Capture the cell that displays the provided text and extract its [X, Y] central coordinate. 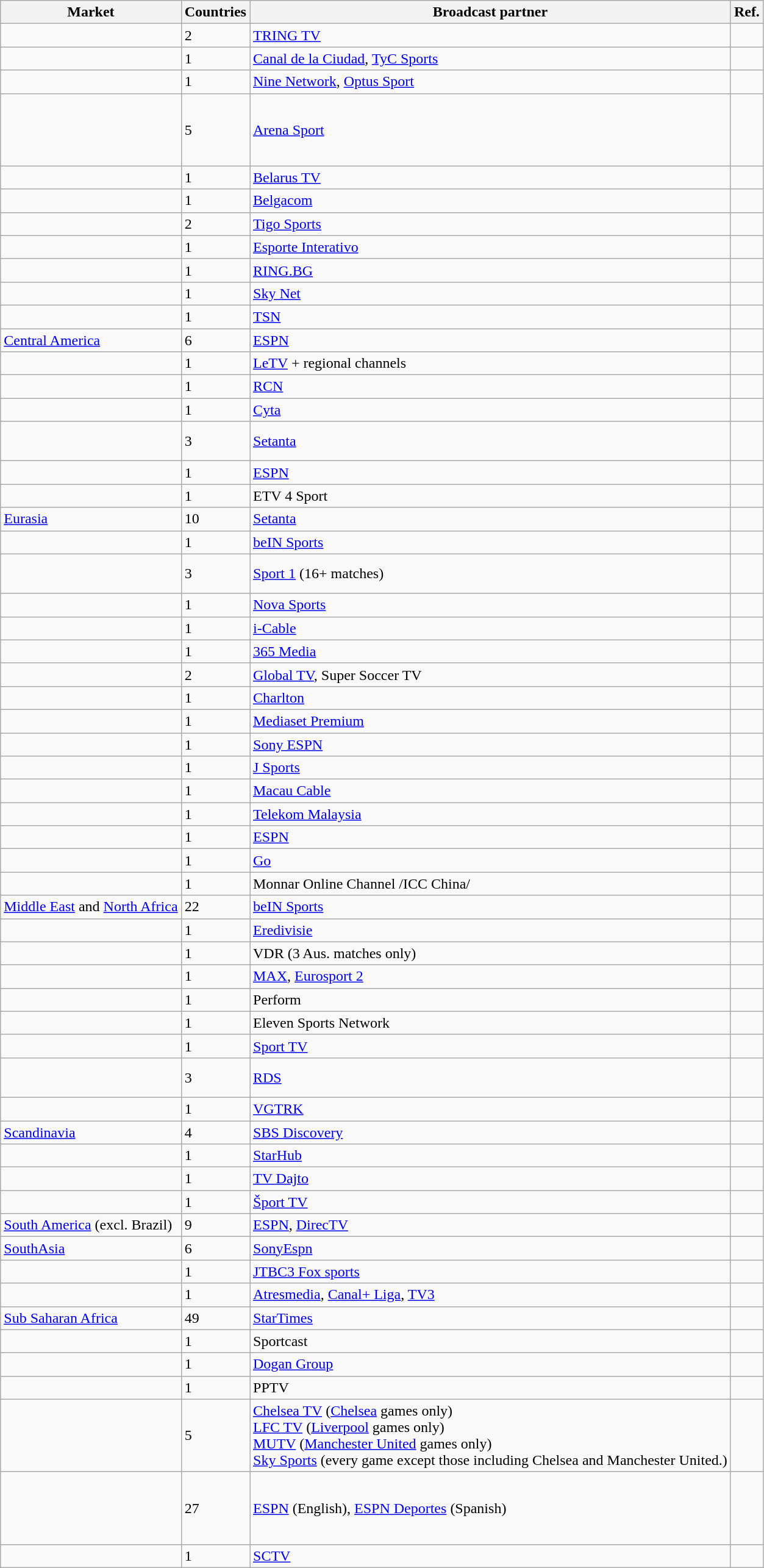
Belgacom [490, 201]
VGTRK [490, 1109]
Nova Sports [490, 605]
SCTV [490, 1556]
Nine Network, Optus Sport [490, 82]
Market [91, 12]
Sport TV [490, 1046]
RING.BG [490, 270]
49 [215, 1318]
TV Dajto [490, 1179]
SouthAsia [91, 1248]
Cyta [490, 410]
ESPN (English), ESPN Deportes (Spanish) [490, 1508]
MAX, Eurosport 2 [490, 976]
Go [490, 861]
Ref. [746, 12]
9 [215, 1225]
TRING TV [490, 35]
RCN [490, 387]
Sportcast [490, 1341]
StarTimes [490, 1318]
South America (excl. Brazil) [91, 1225]
Sony ESPN [490, 745]
Dogan Group [490, 1364]
ESPN, DirecTV [490, 1225]
Šport TV [490, 1202]
Atresmedia, Canal+ Liga, TV3 [490, 1295]
Belarus TV [490, 177]
Sport 1 (16+ matches) [490, 573]
Middle East and North Africa [91, 907]
Eurasia [91, 519]
ETV 4 Sport [490, 496]
Central America [91, 340]
365 Media [490, 651]
SBS Discovery [490, 1133]
Countries [215, 12]
Broadcast partner [490, 12]
RDS [490, 1077]
27 [215, 1508]
4 [215, 1133]
22 [215, 907]
i-Cable [490, 628]
Arena Sport [490, 129]
VDR (3 Aus. matches only) [490, 953]
Tigo Sports [490, 224]
Telekom Malaysia [490, 814]
Perform [490, 1000]
Canal de la Ciudad, TyC Sports [490, 59]
Eredivisie [490, 930]
JTBC3 Fox sports [490, 1272]
J Sports [490, 768]
Eleven Sports Network [490, 1023]
LeTV + regional channels [490, 363]
Esporte Interativo [490, 247]
SonyEspn [490, 1248]
PPTV [490, 1387]
Sub Saharan Africa [91, 1318]
StarHub [490, 1156]
Monnar Online Channel /ICC China/ [490, 884]
10 [215, 519]
Scandinavia [91, 1133]
Sky Net [490, 293]
Mediaset Premium [490, 721]
Macau Cable [490, 791]
TSN [490, 317]
Global TV, Super Soccer TV [490, 675]
Charlton [490, 698]
